Pinpoint the cell where the given text exists, returning its (x, y) midpoint coordinate. 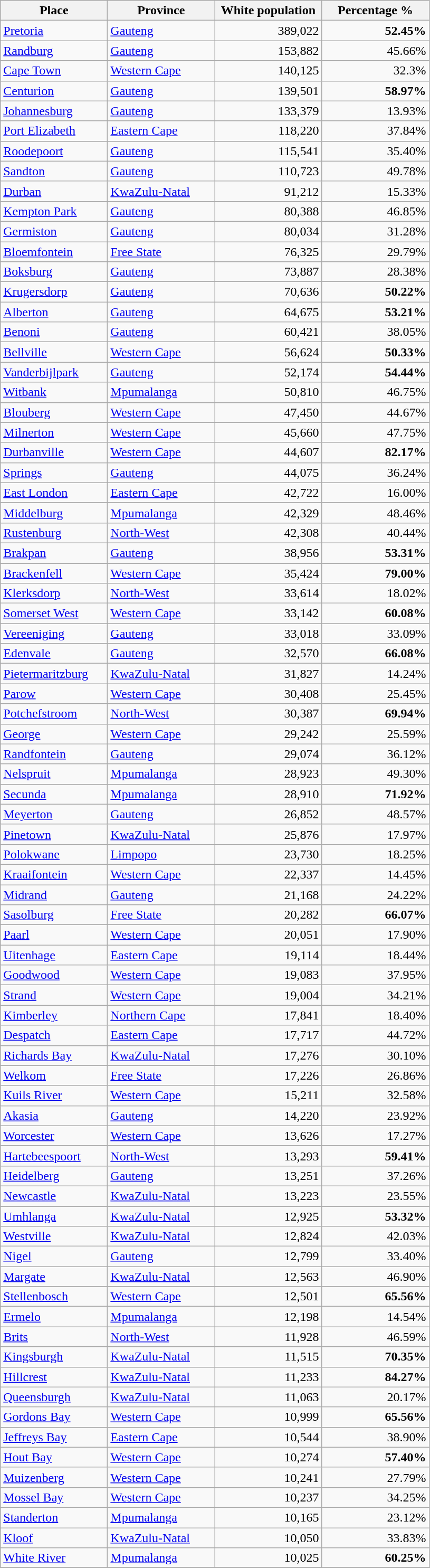
76,325 (268, 252)
Kloof (54, 1538)
Ermelo (54, 1317)
29,074 (268, 754)
Johannesburg (54, 111)
Boksburg (54, 272)
Krugersdorp (54, 292)
50.33% (376, 352)
48.46% (376, 513)
118,220 (268, 131)
35.40% (376, 151)
Klerksdorp (54, 593)
14,220 (268, 1116)
10,274 (268, 1457)
Westville (54, 1236)
Despatch (54, 1035)
Worcester (54, 1136)
28,910 (268, 794)
Gordons Bay (54, 1417)
53.31% (376, 553)
13,223 (268, 1196)
73,887 (268, 272)
Place (54, 11)
Witbank (54, 392)
12,824 (268, 1236)
Richards Bay (54, 1055)
Bellville (54, 352)
Strand (54, 995)
27.79% (376, 1477)
23.55% (376, 1196)
18.44% (376, 955)
23.92% (376, 1116)
153,882 (268, 51)
Middelburg (54, 513)
53.32% (376, 1216)
Muizenberg (54, 1477)
18.02% (376, 593)
45.66% (376, 51)
Brakpan (54, 553)
25.59% (376, 734)
40.44% (376, 533)
33,142 (268, 613)
47.75% (376, 432)
Potchefstroom (54, 714)
23.12% (376, 1517)
Northern Cape (161, 1015)
10,050 (268, 1538)
Standerton (54, 1517)
38,956 (268, 553)
60.25% (376, 1558)
13,293 (268, 1156)
13,626 (268, 1136)
139,501 (268, 91)
44.67% (376, 412)
21,168 (268, 895)
15,211 (268, 1095)
11,063 (268, 1397)
110,723 (268, 171)
10,544 (268, 1437)
29.79% (376, 252)
Milnerton (54, 432)
17,226 (268, 1075)
10,241 (268, 1477)
Percentage % (376, 11)
70,636 (268, 292)
34.25% (376, 1497)
Durbanville (54, 452)
29,242 (268, 734)
140,125 (268, 71)
46.90% (376, 1277)
64,675 (268, 312)
50.22% (376, 292)
Roodepoort (54, 151)
Secunda (54, 794)
Hillcrest (54, 1377)
80,388 (268, 211)
31.28% (376, 231)
50,810 (268, 392)
82.17% (376, 452)
42.03% (376, 1236)
Margate (54, 1277)
Kimberley (54, 1015)
15.33% (376, 191)
Port Elizabeth (54, 131)
30.10% (376, 1055)
33,614 (268, 593)
22,337 (268, 874)
46.75% (376, 392)
49.78% (376, 171)
33.09% (376, 634)
19,004 (268, 995)
Polokwane (54, 854)
East London (54, 493)
White River (54, 1558)
115,541 (268, 151)
31,827 (268, 674)
60,421 (268, 332)
33,018 (268, 634)
12,198 (268, 1317)
16.00% (376, 493)
58.97% (376, 91)
14.45% (376, 874)
Jeffreys Bay (54, 1437)
Germiston (54, 231)
Bloemfontein (54, 252)
44,607 (268, 452)
37.26% (376, 1176)
Kuils River (54, 1095)
25,876 (268, 834)
84.27% (376, 1377)
Pinetown (54, 834)
389,022 (268, 31)
11,515 (268, 1357)
38.05% (376, 332)
30,387 (268, 714)
70.35% (376, 1357)
66.07% (376, 915)
Uitenhage (54, 955)
18.40% (376, 1015)
38.90% (376, 1437)
Nelspruit (54, 774)
White population (268, 11)
Alberton (54, 312)
69.94% (376, 714)
36.12% (376, 754)
28,923 (268, 774)
33.40% (376, 1257)
10,999 (268, 1417)
52.45% (376, 31)
26.86% (376, 1075)
14.24% (376, 674)
12,925 (268, 1216)
Cape Town (54, 71)
Kingsburgh (54, 1357)
80,034 (268, 231)
10,237 (268, 1497)
32.58% (376, 1095)
52,174 (268, 372)
26,852 (268, 814)
Springs (54, 473)
Pretoria (54, 31)
35,424 (268, 573)
Brackenfell (54, 573)
Sasolburg (54, 915)
Brits (54, 1337)
Randburg (54, 51)
13.93% (376, 111)
42,329 (268, 513)
Goodwood (54, 975)
19,083 (268, 975)
Vanderbijlpark (54, 372)
Nigel (54, 1257)
Kempton Park (54, 211)
47,450 (268, 412)
17,841 (268, 1015)
32,570 (268, 654)
44,075 (268, 473)
53.21% (376, 312)
Pietermaritzburg (54, 674)
17.97% (376, 834)
Heidelberg (54, 1176)
36.24% (376, 473)
59.41% (376, 1156)
Vereeniging (54, 634)
57.40% (376, 1457)
17,276 (268, 1055)
37.84% (376, 131)
71.92% (376, 794)
23,730 (268, 854)
79.00% (376, 573)
Centurion (54, 91)
17.90% (376, 935)
11,928 (268, 1337)
Sandton (54, 171)
32.3% (376, 71)
Edenvale (54, 654)
Rustenburg (54, 533)
54.44% (376, 372)
10,165 (268, 1517)
10,025 (268, 1558)
Province (161, 11)
George (54, 734)
Hout Bay (54, 1457)
133,379 (268, 111)
30,408 (268, 694)
12,501 (268, 1297)
44.72% (376, 1035)
Welkom (54, 1075)
24.22% (376, 895)
14.54% (376, 1317)
Paarl (54, 935)
42,722 (268, 493)
28.38% (376, 272)
20,282 (268, 915)
12,799 (268, 1257)
46.85% (376, 211)
20,051 (268, 935)
33.83% (376, 1538)
Hartebeespoort (54, 1156)
37.95% (376, 975)
42,308 (268, 533)
Akasia (54, 1116)
Somerset West (54, 613)
48.57% (376, 814)
46.59% (376, 1337)
19,114 (268, 955)
13,251 (268, 1176)
Meyerton (54, 814)
91,212 (268, 191)
17,717 (268, 1035)
Midrand (54, 895)
17.27% (376, 1136)
Kraaifontein (54, 874)
Stellenbosch (54, 1297)
Durban (54, 191)
Parow (54, 694)
49.30% (376, 774)
56,624 (268, 352)
66.08% (376, 654)
Umhlanga (54, 1216)
20.17% (376, 1397)
34.21% (376, 995)
18.25% (376, 854)
45,660 (268, 432)
11,233 (268, 1377)
60.08% (376, 613)
Queensburgh (54, 1397)
Benoni (54, 332)
Limpopo (161, 854)
Blouberg (54, 412)
Mossel Bay (54, 1497)
Newcastle (54, 1196)
Randfontein (54, 754)
25.45% (376, 694)
12,563 (268, 1277)
